Detect which cell encompasses the target text, then output its [X, Y] center coordinate. 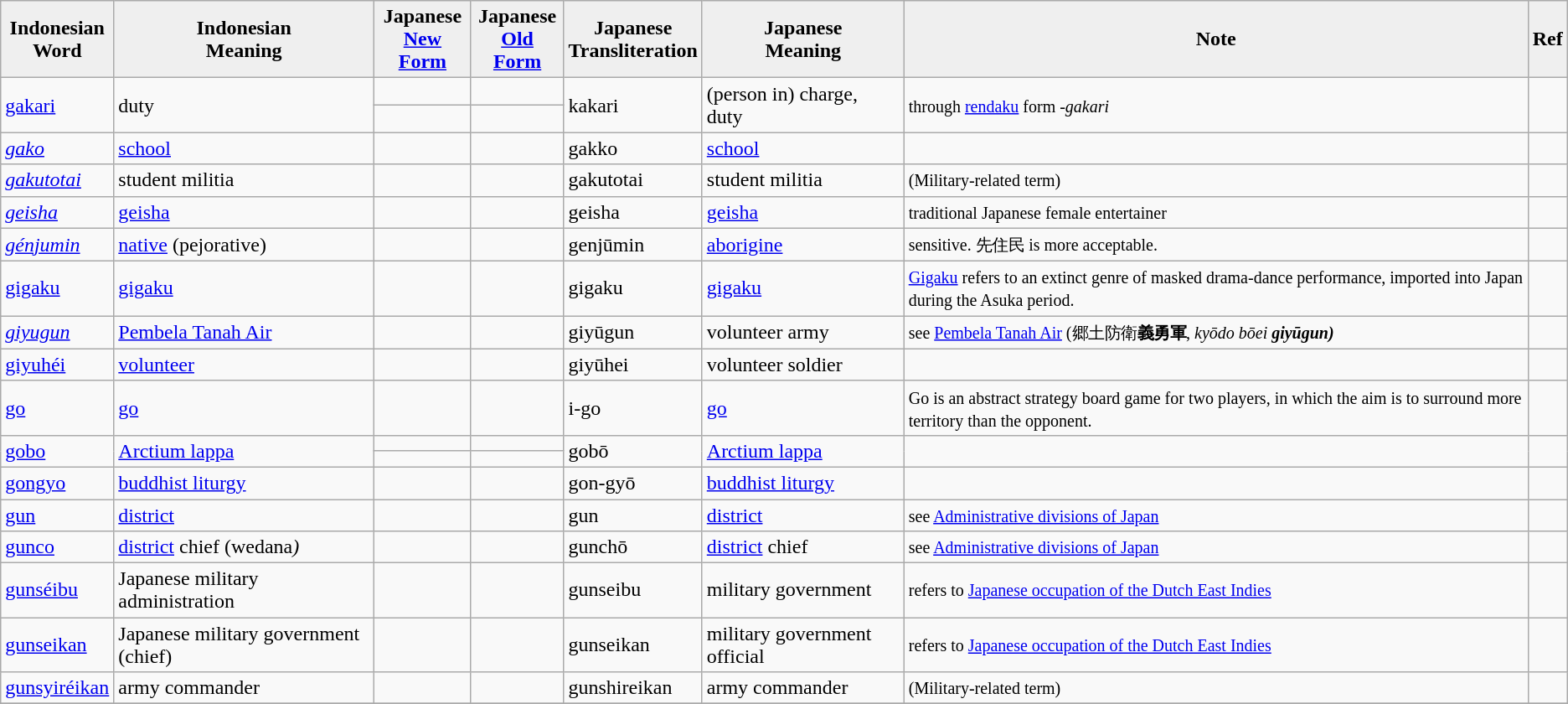
gunséibu [57, 590]
gunchō [633, 547]
Japanese Old Form [518, 39]
volunteer army [802, 333]
Gigaku refers to an extinct genre of masked drama-dance performance, imported into Japan during the Asuka period. [1216, 288]
military government official [802, 645]
(person in) charge, duty [802, 106]
volunteer soldier [802, 365]
gunsyiréikan [57, 688]
Japanese military administration [245, 590]
gobo [57, 451]
Go is an abstract strategy board game for two players, in which the aim is to surround more territory than the opponent. [1216, 407]
duty [245, 106]
Note [1216, 39]
district chief [802, 547]
i-go [633, 407]
gunseibu [633, 590]
giyuhéi [57, 365]
gon-gyō [633, 483]
military government [802, 590]
giyūhei [633, 365]
gobō [633, 451]
volunteer [245, 365]
génjumin [57, 245]
see Pembela Tanah Air (郷土防衛義勇軍, kyōdo bōei giyūgun) [1216, 333]
giyūgun [633, 333]
genjūmin [633, 245]
Japanese military government (chief) [245, 645]
giyugun [57, 333]
aborigine [802, 245]
Pembela Tanah Air [245, 333]
kakari [633, 106]
native (pejorative) [245, 245]
gunco [57, 547]
Ref [1548, 39]
gakari [57, 106]
gako [57, 148]
traditional Japanese female entertainer [1216, 212]
district chief (wedana) [245, 547]
Japanese New Form [423, 39]
gunshireikan [633, 688]
Japanese Transliteration [633, 39]
sensitive. 先住民 is more acceptable. [1216, 245]
gongyo [57, 483]
Indonesian Word [57, 39]
Indonesian Meaning [245, 39]
Japanese Meaning [802, 39]
through rendaku form -gakari [1216, 106]
gakko [633, 148]
